Determine the [X, Y] coordinate at the center of the cell enclosing the given text.  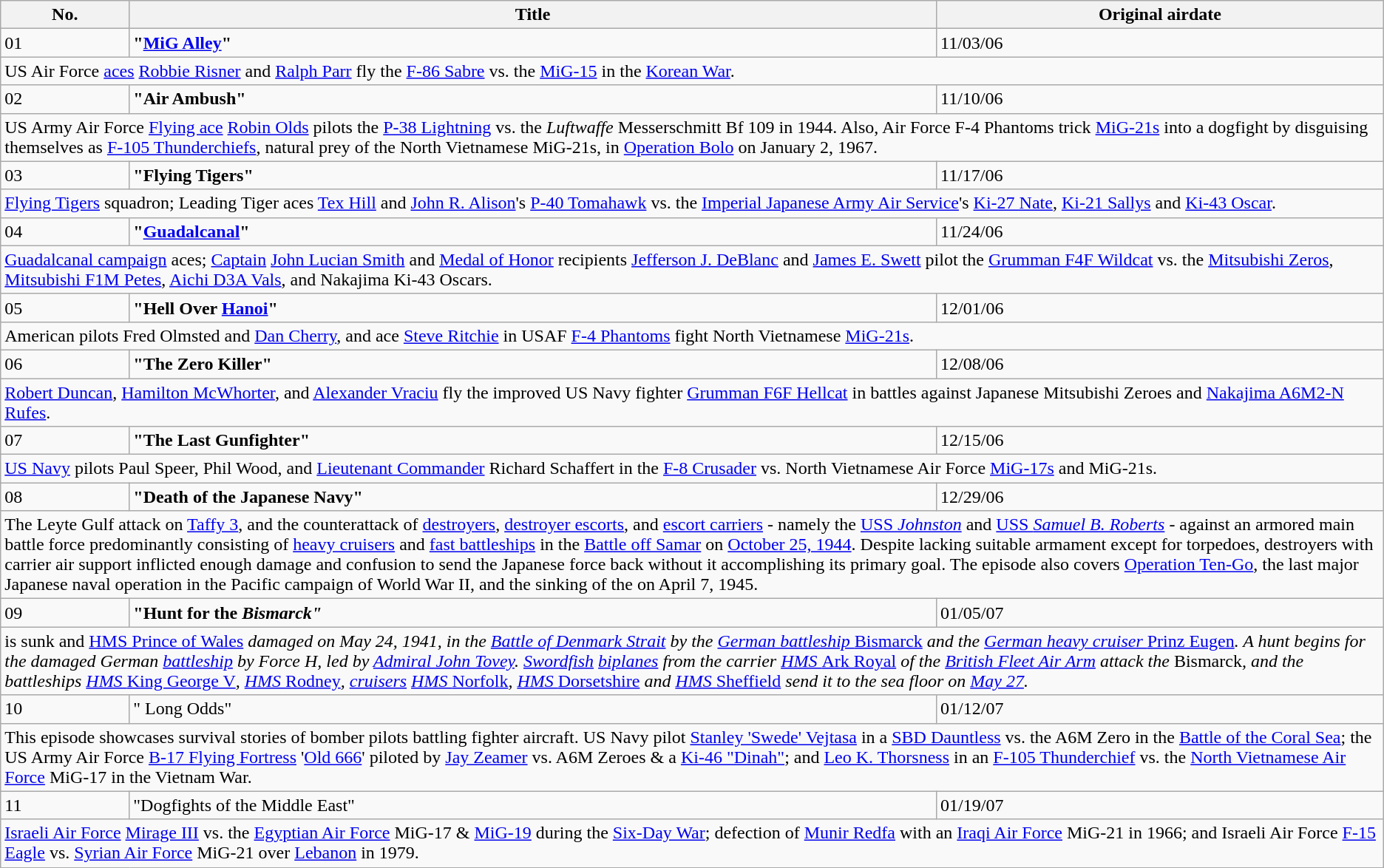
11/03/06 [1161, 43]
01/19/07 [1161, 805]
Original airdate [1161, 15]
"Air Ambush" [533, 99]
"Guadalcanal" [533, 231]
Title [533, 15]
"The Zero Killer" [533, 364]
12/15/06 [1161, 441]
10 [65, 709]
11/24/06 [1161, 231]
03 [65, 175]
No. [65, 15]
" Long Odds" [533, 709]
12/08/06 [1161, 364]
American pilots Fred Olmsted and Dan Cherry, and ace Steve Ritchie in USAF F-4 Phantoms fight North Vietnamese MiG-21s. [692, 336]
12/29/06 [1161, 497]
US Air Force aces Robbie Risner and Ralph Parr fly the F-86 Sabre vs. the MiG-15 in the Korean War. [692, 71]
"Flying Tigers" [533, 175]
"Death of the Japanese Navy" [533, 497]
"Dogfights of the Middle East" [533, 805]
"Hunt for the Bismarck" [533, 613]
12/01/06 [1161, 308]
01/12/07 [1161, 709]
01 [65, 43]
01/05/07 [1161, 613]
"Hell Over Hanoi" [533, 308]
11/17/06 [1161, 175]
07 [65, 441]
11/10/06 [1161, 99]
"The Last Gunfighter" [533, 441]
05 [65, 308]
11 [65, 805]
"MiG Alley" [533, 43]
08 [65, 497]
04 [65, 231]
02 [65, 99]
09 [65, 613]
06 [65, 364]
